From the cell containing the given text, extract its center point as [X, Y] coordinate. 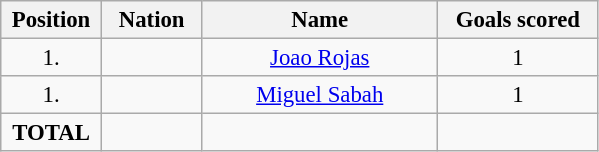
Miguel Sabah [320, 95]
TOTAL [52, 133]
Name [320, 20]
Joao Rojas [320, 58]
Position [52, 20]
Nation [152, 20]
Goals scored [518, 20]
